Provide the [X, Y] coordinate of the cell's center where the given text is located.  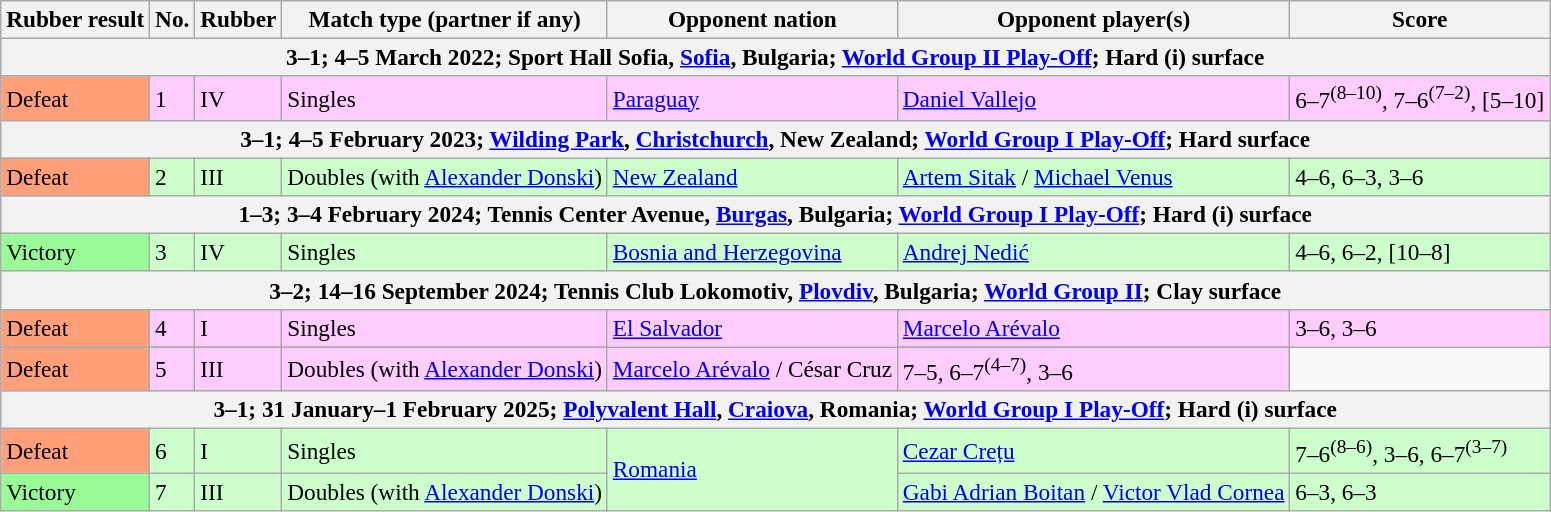
3–6, 3–6 [1420, 328]
2 [172, 177]
6–7(8–10), 7–6(7–2), [5–10] [1420, 98]
1–3; 3–4 February 2024; Tennis Center Avenue, Burgas, Bulgaria; World Group I Play-Off; Hard (i) surface [776, 214]
3–1; 4–5 February 2023; Wilding Park, Christchurch, New Zealand; World Group I Play-Off; Hard surface [776, 139]
7–6(8–6), 3–6, 6–7(3–7) [1420, 450]
No. [172, 19]
5 [172, 369]
Marcelo Arévalo [1094, 328]
4–6, 6–3, 3–6 [1420, 177]
3–1; 31 January–1 February 2025; Polyvalent Hall, Craiova, Romania; World Group I Play-Off; Hard (i) surface [776, 410]
3–1; 4–5 March 2022; Sport Hall Sofia, Sofia, Bulgaria; World Group II Play-Off; Hard (i) surface [776, 57]
El Salvador [752, 328]
Rubber [238, 19]
4 [172, 328]
Romania [752, 469]
Cezar Crețu [1094, 450]
3–2; 14–16 September 2024; Tennis Club Lokomotiv, Plovdiv, Bulgaria; World Group II; Clay surface [776, 290]
Gabi Adrian Boitan / Victor Vlad Cornea [1094, 491]
4–6, 6–2, [10–8] [1420, 252]
Andrej Nedić [1094, 252]
Bosnia and Herzegovina [752, 252]
Marcelo Arévalo / César Cruz [752, 369]
7–5, 6–7(4–7), 3–6 [1094, 369]
Opponent nation [752, 19]
1 [172, 98]
6–3, 6–3 [1420, 491]
Paraguay [752, 98]
Daniel Vallejo [1094, 98]
7 [172, 491]
Match type (partner if any) [445, 19]
Score [1420, 19]
Rubber result [76, 19]
Opponent player(s) [1094, 19]
3 [172, 252]
Artem Sitak / Michael Venus [1094, 177]
6 [172, 450]
New Zealand [752, 177]
